Output the (X, Y) coordinate of the center of the cell containing the given text.  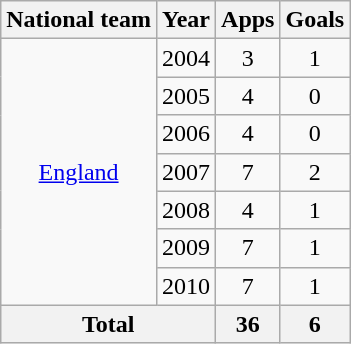
2004 (186, 58)
2006 (186, 134)
36 (248, 324)
2007 (186, 172)
2009 (186, 248)
Total (108, 324)
2 (315, 172)
2010 (186, 286)
Year (186, 20)
6 (315, 324)
2008 (186, 210)
Apps (248, 20)
3 (248, 58)
Goals (315, 20)
National team (79, 20)
2005 (186, 96)
England (79, 172)
